Determine the (X, Y) coordinate at the center of the cell enclosing the given text.  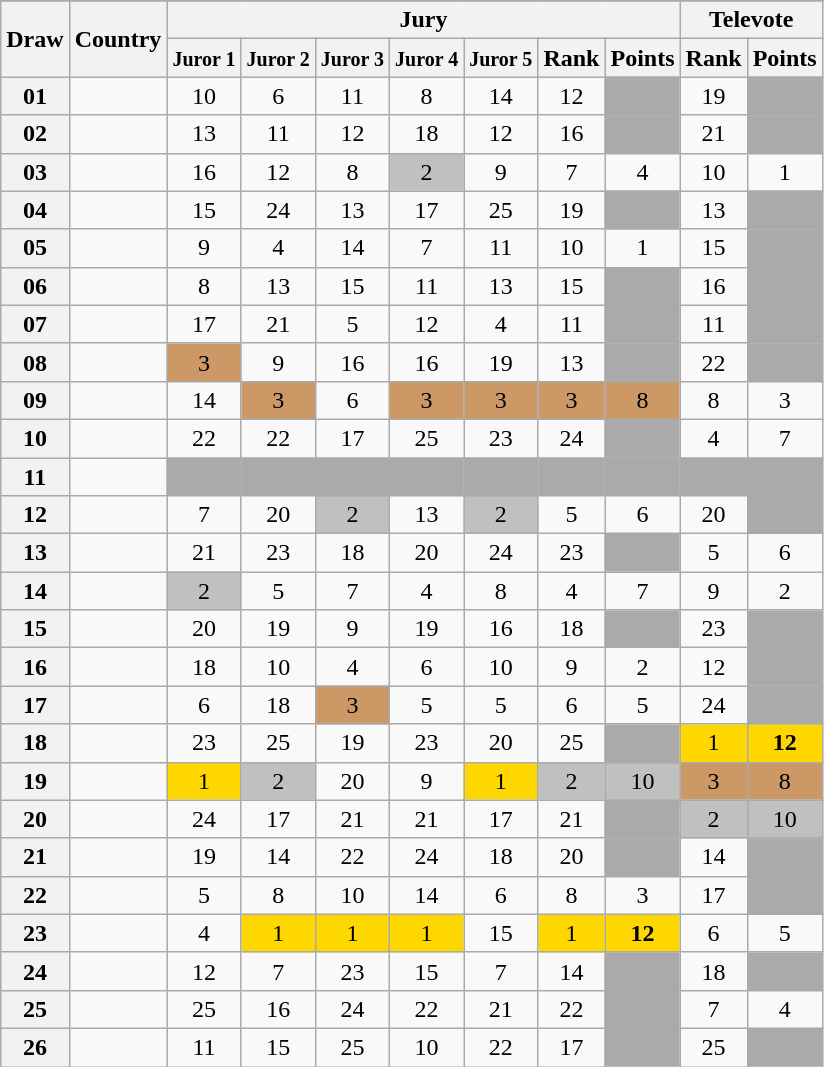
09 (35, 400)
Juror 1 (204, 58)
Country (118, 39)
Juror 4 (426, 58)
05 (35, 248)
04 (35, 210)
Juror 2 (278, 58)
Juror 3 (352, 58)
Televote (751, 20)
26 (35, 1047)
02 (35, 134)
Jury (424, 20)
06 (35, 286)
01 (35, 96)
08 (35, 362)
Juror 5 (501, 58)
07 (35, 324)
03 (35, 172)
Draw (35, 39)
